Pinpoint the cell where the given text exists, returning its [x, y] midpoint coordinate. 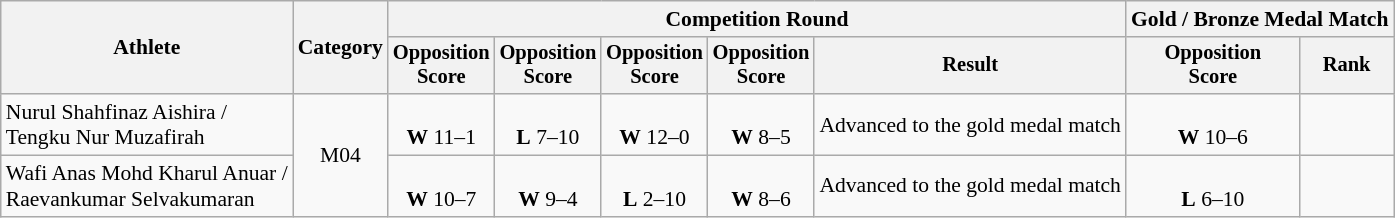
W 9–4 [548, 186]
Athlete [147, 48]
L 2–10 [654, 186]
L 7–10 [548, 124]
W 8–5 [762, 124]
Category [340, 48]
W 12–0 [654, 124]
W 10–6 [1213, 124]
W 11–1 [442, 124]
Rank [1347, 66]
Nurul Shahfinaz Aishira /Tengku Nur Muzafirah [147, 124]
W 8–6 [762, 186]
Wafi Anas Mohd Kharul Anuar /Raevankumar Selvakumaran [147, 186]
Result [970, 66]
Gold / Bronze Medal Match [1260, 19]
L 6–10 [1213, 186]
M04 [340, 155]
W 10–7 [442, 186]
Competition Round [757, 19]
